Provide the (x, y) coordinate of the cell's center where the given text is located.  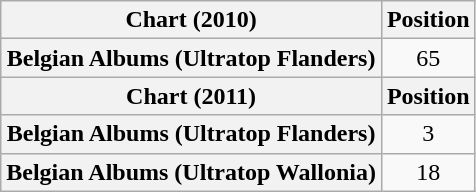
18 (428, 172)
65 (428, 58)
Belgian Albums (Ultratop Wallonia) (192, 172)
3 (428, 134)
Chart (2010) (192, 20)
Chart (2011) (192, 96)
